Capture the cell that displays the provided text and extract its (X, Y) central coordinate. 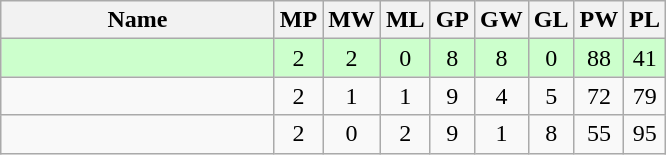
55 (599, 134)
GP (452, 20)
41 (645, 58)
GW (502, 20)
88 (599, 58)
ML (405, 20)
95 (645, 134)
4 (502, 96)
MP (298, 20)
GL (551, 20)
MW (352, 20)
72 (599, 96)
79 (645, 96)
PL (645, 20)
5 (551, 96)
PW (599, 20)
Name (138, 20)
